Search for the cell housing the specified text and yield its (X, Y) center coordinate. 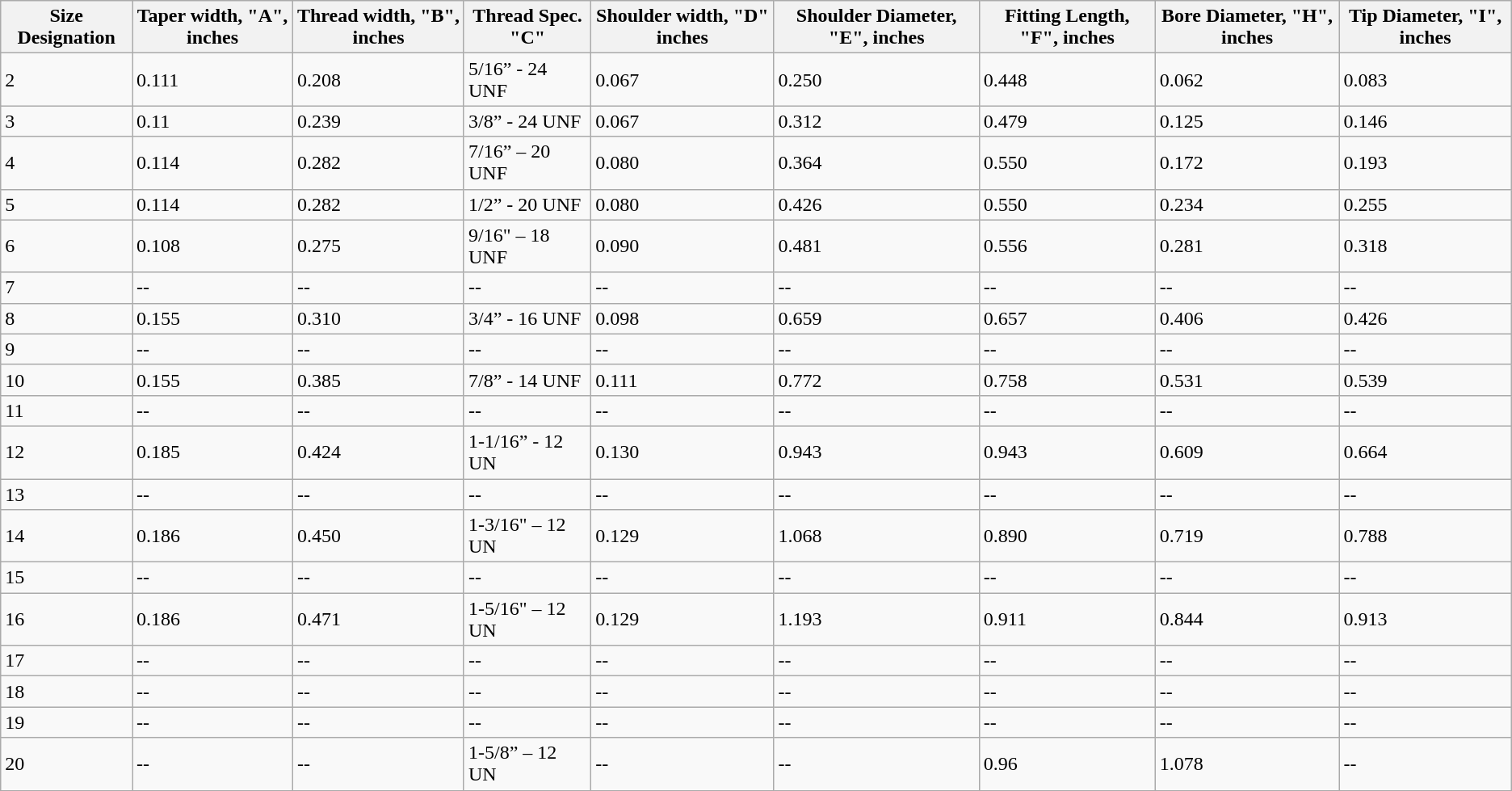
4 (66, 163)
1.193 (876, 619)
Tip Diameter, "I", inches (1425, 27)
0.539 (1425, 380)
0.255 (1425, 204)
0.758 (1067, 380)
0.531 (1247, 380)
12 (66, 452)
0.208 (378, 79)
15 (66, 578)
7/16” – 20 UNF (527, 163)
0.471 (378, 619)
18 (66, 692)
Bore Diameter, "H", inches (1247, 27)
0.450 (378, 536)
0.556 (1067, 246)
0.310 (378, 318)
17 (66, 661)
5 (66, 204)
0.275 (378, 246)
9/16" – 18 UNF (527, 246)
0.108 (213, 246)
0.424 (378, 452)
Thread Spec. "C" (527, 27)
1-5/16" – 12 UN (527, 619)
0.125 (1247, 121)
16 (66, 619)
1-5/8” – 12 UN (527, 764)
0.234 (1247, 204)
3/8” - 24 UNF (527, 121)
1/2” - 20 UNF (527, 204)
0.96 (1067, 764)
0.312 (876, 121)
Thread width, "B", inches (378, 27)
0.844 (1247, 619)
5/16” - 24 UNF (527, 79)
14 (66, 536)
0.719 (1247, 536)
0.913 (1425, 619)
0.062 (1247, 79)
6 (66, 246)
0.098 (682, 318)
10 (66, 380)
0.11 (213, 121)
1-3/16" – 12 UN (527, 536)
8 (66, 318)
0.448 (1067, 79)
Shoulder Diameter, "E", inches (876, 27)
0.318 (1425, 246)
0.788 (1425, 536)
0.657 (1067, 318)
0.090 (682, 246)
9 (66, 349)
3/4” - 16 UNF (527, 318)
0.890 (1067, 536)
0.664 (1425, 452)
Taper width, "A", inches (213, 27)
0.481 (876, 246)
Shoulder width, "D" inches (682, 27)
0.193 (1425, 163)
0.479 (1067, 121)
0.250 (876, 79)
Fitting Length, "F", inches (1067, 27)
2 (66, 79)
19 (66, 722)
Size Designation (66, 27)
0.911 (1067, 619)
1-1/16” - 12 UN (527, 452)
11 (66, 410)
0.609 (1247, 452)
0.146 (1425, 121)
1.068 (876, 536)
0.239 (378, 121)
0.281 (1247, 246)
0.172 (1247, 163)
13 (66, 494)
0.130 (682, 452)
0.385 (378, 380)
0.659 (876, 318)
0.406 (1247, 318)
0.083 (1425, 79)
7/8” - 14 UNF (527, 380)
20 (66, 764)
0.185 (213, 452)
0.364 (876, 163)
0.772 (876, 380)
3 (66, 121)
1.078 (1247, 764)
7 (66, 288)
